Output the [X, Y] coordinate of the center of the cell containing the given text.  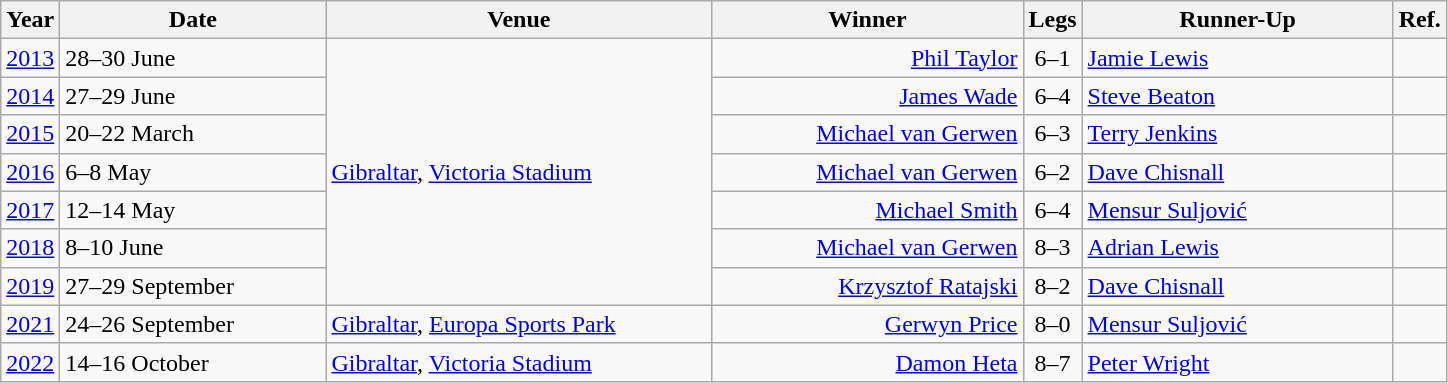
8–7 [1052, 362]
Adrian Lewis [1238, 248]
2021 [30, 324]
Date [193, 20]
8–10 June [193, 248]
Gibraltar, Europa Sports Park [519, 324]
2022 [30, 362]
6–2 [1052, 172]
Krzysztof Ratajski [868, 286]
Peter Wright [1238, 362]
20–22 March [193, 134]
Ref. [1420, 20]
28–30 June [193, 58]
Runner-Up [1238, 20]
Venue [519, 20]
Jamie Lewis [1238, 58]
Michael Smith [868, 210]
Gerwyn Price [868, 324]
6–3 [1052, 134]
2016 [30, 172]
2014 [30, 96]
2013 [30, 58]
Steve Beaton [1238, 96]
2017 [30, 210]
Legs [1052, 20]
8–2 [1052, 286]
Damon Heta [868, 362]
14–16 October [193, 362]
Phil Taylor [868, 58]
Winner [868, 20]
6–1 [1052, 58]
2019 [30, 286]
2018 [30, 248]
24–26 September [193, 324]
Terry Jenkins [1238, 134]
27–29 September [193, 286]
8–0 [1052, 324]
12–14 May [193, 210]
6–8 May [193, 172]
8–3 [1052, 248]
Year [30, 20]
James Wade [868, 96]
27–29 June [193, 96]
2015 [30, 134]
